Determine the (x, y) coordinate at the center of the cell enclosing the given text.  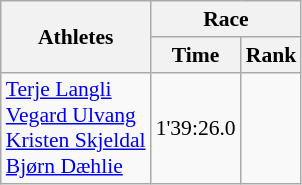
Athletes (76, 36)
Terje LangliVegard UlvangKristen SkjeldalBjørn Dæhlie (76, 128)
Time (196, 55)
1'39:26.0 (196, 128)
Race (226, 19)
Rank (272, 55)
